Detect which cell encompasses the target text, then output its (X, Y) center coordinate. 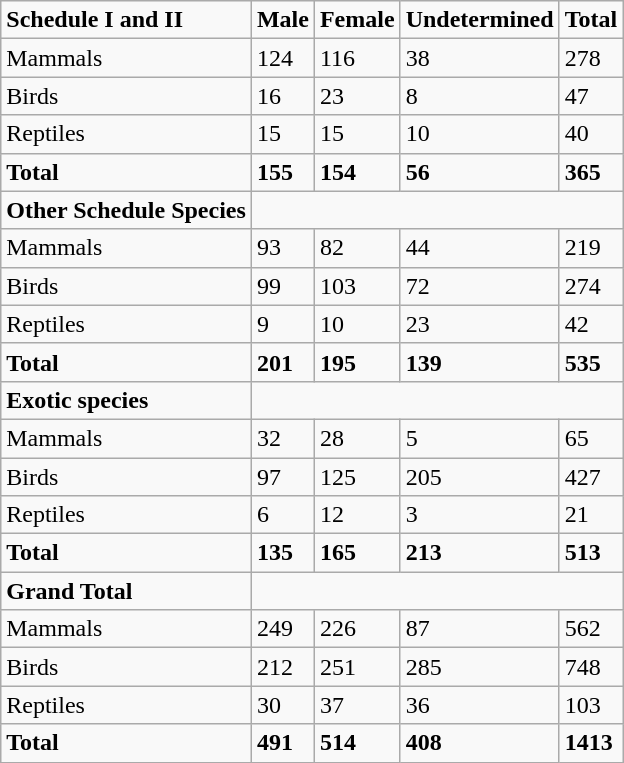
195 (357, 362)
212 (282, 667)
278 (591, 58)
201 (282, 362)
9 (282, 324)
427 (591, 477)
37 (357, 705)
28 (357, 438)
Female (357, 20)
213 (480, 553)
Undetermined (480, 20)
16 (282, 96)
87 (480, 629)
30 (282, 705)
135 (282, 553)
56 (480, 172)
32 (282, 438)
82 (357, 248)
97 (282, 477)
514 (357, 743)
93 (282, 248)
125 (357, 477)
251 (357, 667)
99 (282, 286)
219 (591, 248)
5 (480, 438)
365 (591, 172)
36 (480, 705)
Schedule I and II (126, 20)
21 (591, 515)
47 (591, 96)
513 (591, 553)
285 (480, 667)
226 (357, 629)
748 (591, 667)
44 (480, 248)
Exotic species (126, 400)
3 (480, 515)
38 (480, 58)
Grand Total (126, 591)
116 (357, 58)
65 (591, 438)
562 (591, 629)
40 (591, 134)
155 (282, 172)
6 (282, 515)
42 (591, 324)
12 (357, 515)
535 (591, 362)
274 (591, 286)
1413 (591, 743)
Male (282, 20)
408 (480, 743)
491 (282, 743)
205 (480, 477)
139 (480, 362)
165 (357, 553)
124 (282, 58)
154 (357, 172)
8 (480, 96)
Other Schedule Species (126, 210)
249 (282, 629)
72 (480, 286)
